Pinpoint the cell where the given text exists, returning its (x, y) midpoint coordinate. 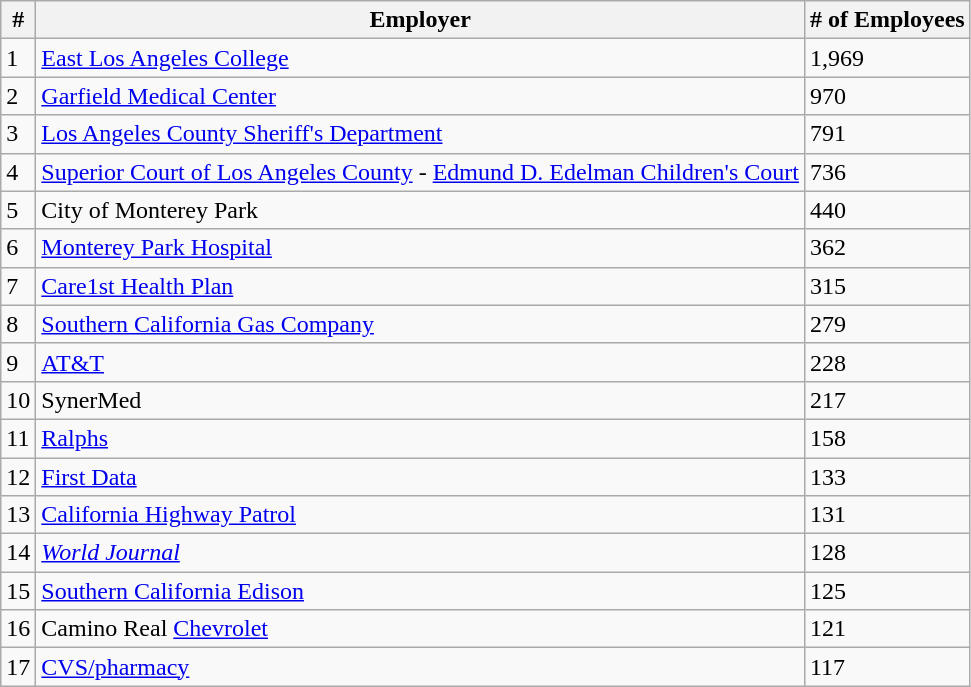
# (18, 20)
17 (18, 667)
11 (18, 438)
5 (18, 210)
10 (18, 400)
279 (887, 324)
12 (18, 477)
City of Monterey Park (420, 210)
Employer (420, 20)
AT&T (420, 362)
791 (887, 134)
315 (887, 286)
8 (18, 324)
15 (18, 591)
736 (887, 172)
# of Employees (887, 20)
Camino Real Chevrolet (420, 629)
440 (887, 210)
13 (18, 515)
2 (18, 96)
970 (887, 96)
World Journal (420, 553)
SynerMed (420, 400)
Los Angeles County Sheriff's Department (420, 134)
California Highway Patrol (420, 515)
117 (887, 667)
362 (887, 248)
131 (887, 515)
3 (18, 134)
125 (887, 591)
Garfield Medical Center (420, 96)
14 (18, 553)
Monterey Park Hospital (420, 248)
Care1st Health Plan (420, 286)
Ralphs (420, 438)
East Los Angeles College (420, 58)
Southern California Gas Company (420, 324)
133 (887, 477)
First Data (420, 477)
9 (18, 362)
228 (887, 362)
6 (18, 248)
Southern California Edison (420, 591)
1,969 (887, 58)
121 (887, 629)
4 (18, 172)
217 (887, 400)
1 (18, 58)
128 (887, 553)
16 (18, 629)
7 (18, 286)
CVS/pharmacy (420, 667)
158 (887, 438)
Superior Court of Los Angeles County - Edmund D. Edelman Children's Court (420, 172)
